For the text-containing cell, return its midpoint in [X, Y] coordinate format. 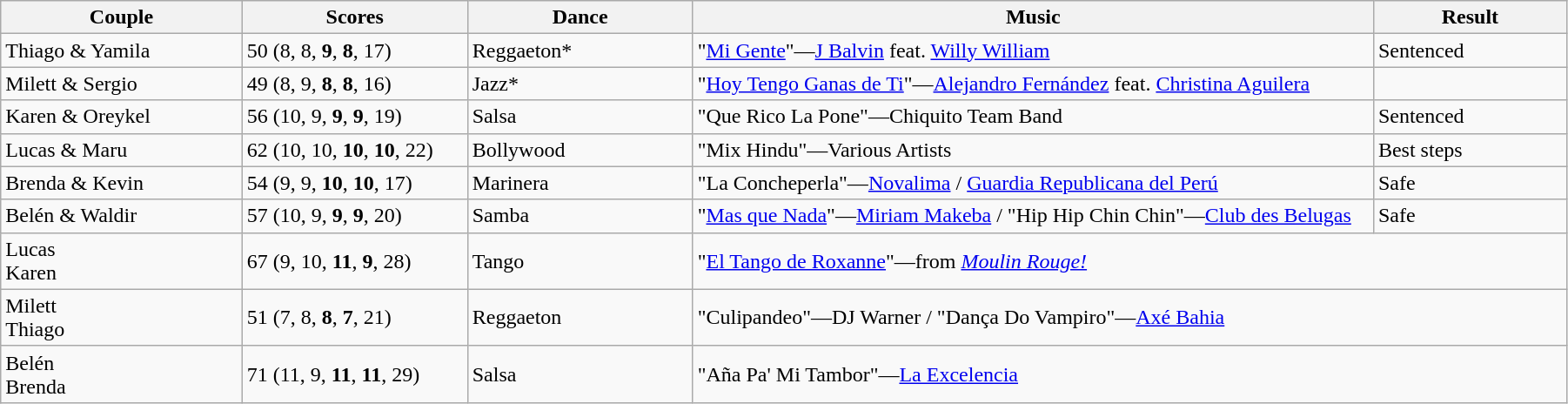
51 (7, 8, 8, 7, 21) [355, 317]
"Mas que Nada"—Miriam Makeba / "Hip Hip Chin Chin"—Club des Belugas [1033, 216]
71 (11, 9, 11, 11, 29) [355, 374]
MilettThiago [122, 317]
Scores [355, 17]
"Mix Hindu"—Various Artists [1033, 150]
"Culipandeo"—DJ Warner / "Dança Do Vampiro"—Axé Bahia [1129, 317]
"Mi Gente"—J Balvin feat. Willy William [1033, 50]
Reggaeton [580, 317]
Lucas & Maru [122, 150]
Karen & Oreykel [122, 117]
"El Tango de Roxanne"—from Moulin Rouge! [1129, 261]
62 (10, 10, 10, 10, 22) [355, 150]
Brenda & Kevin [122, 183]
Music [1033, 17]
Bollywood [580, 150]
67 (9, 10, 11, 9, 28) [355, 261]
50 (8, 8, 9, 8, 17) [355, 50]
"Que Rico La Pone"—Chiquito Team Band [1033, 117]
"Aña Pa' Mi Tambor"—La Excelencia [1129, 374]
Samba [580, 216]
Jazz* [580, 84]
Milett & Sergio [122, 84]
Thiago & Yamila [122, 50]
Reggaeton* [580, 50]
49 (8, 9, 8, 8, 16) [355, 84]
Tango [580, 261]
54 (9, 9, 10, 10, 17) [355, 183]
56 (10, 9, 9, 9, 19) [355, 117]
Result [1470, 17]
Marinera [580, 183]
Belén & Waldir [122, 216]
"Hoy Tengo Ganas de Ti"—Alejandro Fernández feat. Christina Aguilera [1033, 84]
BelénBrenda [122, 374]
Couple [122, 17]
LucasKaren [122, 261]
Best steps [1470, 150]
"La Concheperla"—Novalima / Guardia Republicana del Perú [1033, 183]
Dance [580, 17]
57 (10, 9, 9, 9, 20) [355, 216]
